Output the (X, Y) coordinate of the center of the cell containing the given text.  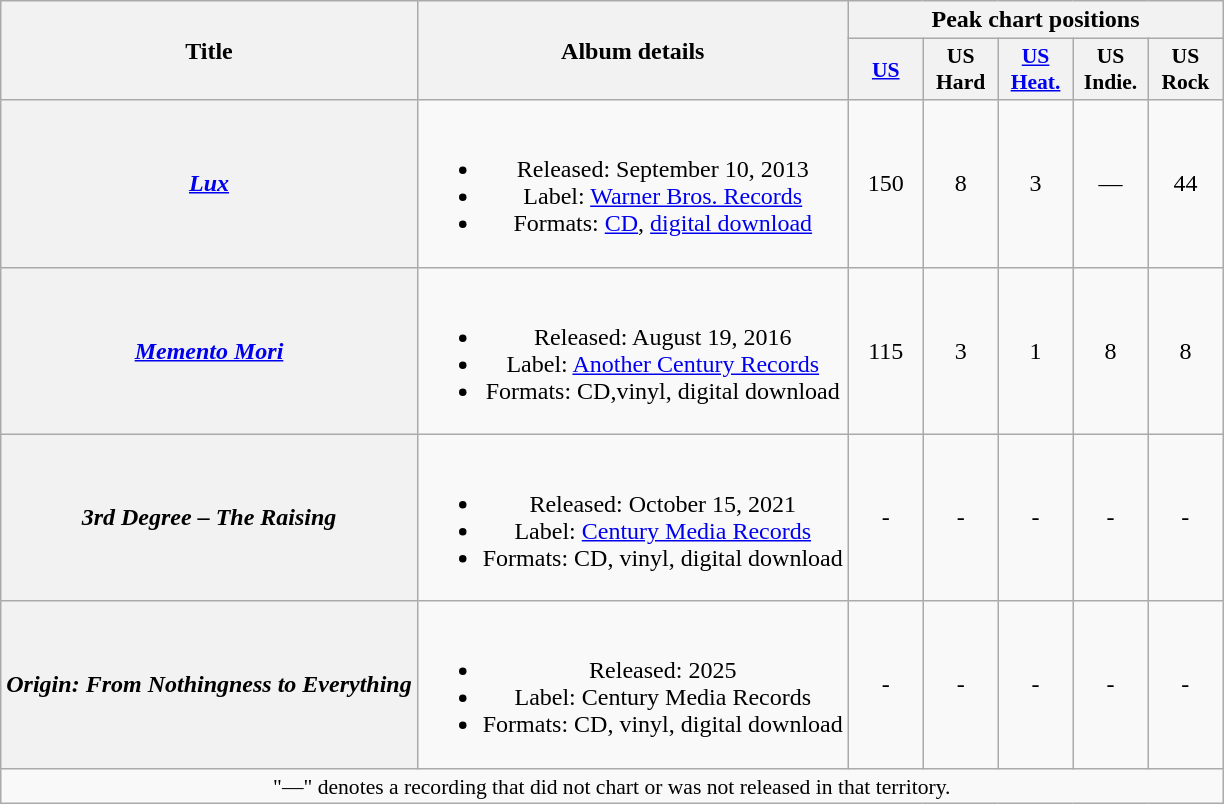
Released: 2025Label: Century Media RecordsFormats: CD, vinyl, digital download (632, 684)
Title (209, 50)
150 (886, 184)
1 (1036, 350)
US (886, 70)
USRock (1186, 70)
USIndie. (1110, 70)
Lux (209, 184)
"—" denotes a recording that did not chart or was not released in that territory. (612, 786)
— (1110, 184)
3rd Degree – The Raising (209, 518)
USHard (960, 70)
Memento Mori (209, 350)
Released: August 19, 2016Label: Another Century RecordsFormats: CD,vinyl, digital download (632, 350)
USHeat. (1036, 70)
Peak chart positions (1036, 20)
Released: October 15, 2021Label: Century Media RecordsFormats: CD, vinyl, digital download (632, 518)
115 (886, 350)
44 (1186, 184)
Origin: From Nothingness to Everything (209, 684)
Album details (632, 50)
Released: September 10, 2013Label: Warner Bros. RecordsFormats: CD, digital download (632, 184)
